Pinpoint the cell where the given text exists, returning its [X, Y] midpoint coordinate. 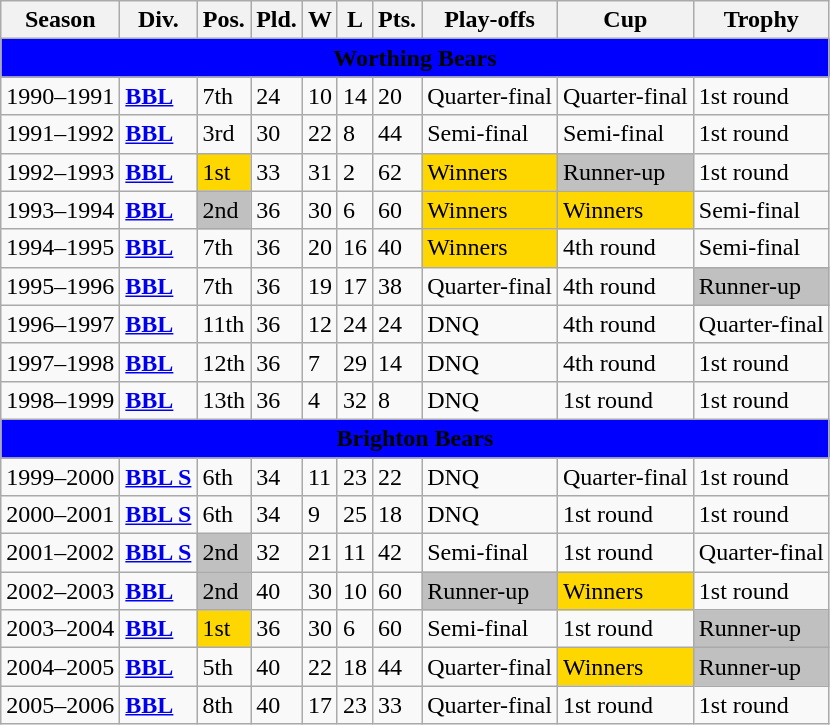
1990–1991 [60, 96]
2003–2004 [60, 629]
W [320, 20]
2005–2006 [60, 705]
L [354, 20]
Play-offs [490, 20]
1994–1995 [60, 248]
62 [398, 172]
7 [320, 362]
1993–1994 [60, 210]
Season [60, 20]
21 [320, 553]
16 [354, 248]
Div. [158, 20]
1995–1996 [60, 286]
2002–2003 [60, 591]
1997–1998 [60, 362]
1991–1992 [60, 134]
Cup [625, 20]
4 [320, 400]
9 [320, 515]
2 [354, 172]
Brighton Bears [415, 438]
25 [354, 515]
31 [320, 172]
1998–1999 [60, 400]
2000–2001 [60, 515]
Pts. [398, 20]
8th [224, 705]
19 [320, 286]
Trophy [761, 20]
Worthing Bears [415, 58]
38 [398, 286]
1999–2000 [60, 477]
1992–1993 [60, 172]
11th [224, 324]
1996–1997 [60, 324]
12th [224, 362]
Pld. [277, 20]
5th [224, 667]
2001–2002 [60, 553]
13th [224, 400]
42 [398, 553]
29 [354, 362]
3rd [224, 134]
Pos. [224, 20]
12 [320, 324]
2004–2005 [60, 667]
